Identify which cell holds the provided text, then report its [X, Y] central coordinate. 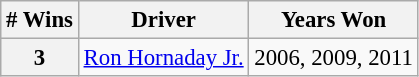
Ron Hornaday Jr. [164, 58]
3 [40, 58]
Driver [164, 20]
# Wins [40, 20]
Years Won [334, 20]
2006, 2009, 2011 [334, 58]
